From the cell containing the given text, extract its center point as [x, y] coordinate. 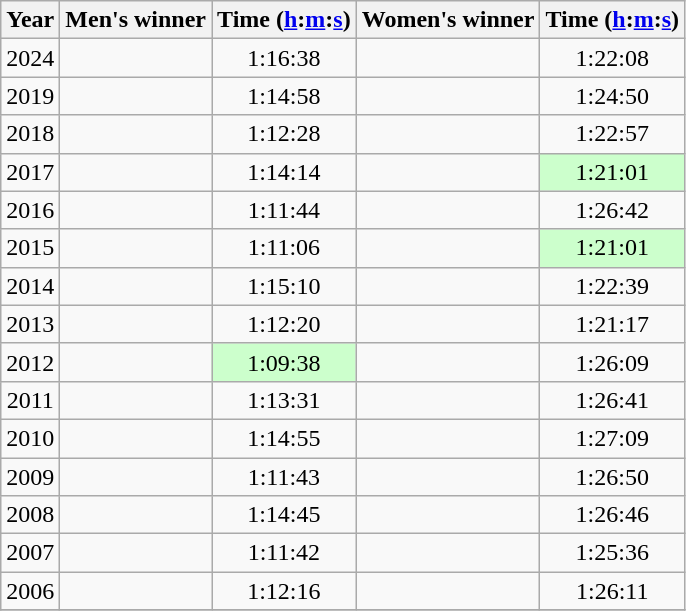
1:16:38 [284, 58]
1:27:09 [612, 438]
1:14:45 [284, 515]
1:11:42 [284, 553]
1:24:50 [612, 96]
1:22:57 [612, 134]
2018 [30, 134]
1:13:31 [284, 400]
2016 [30, 210]
1:25:36 [612, 553]
2019 [30, 96]
1:26:42 [612, 210]
1:26:50 [612, 477]
1:22:39 [612, 286]
1:26:46 [612, 515]
1:26:41 [612, 400]
2009 [30, 477]
1:11:44 [284, 210]
1:14:14 [284, 172]
2017 [30, 172]
1:26:11 [612, 591]
1:14:55 [284, 438]
2013 [30, 324]
2007 [30, 553]
1:11:06 [284, 248]
Men's winner [136, 20]
2008 [30, 515]
Year [30, 20]
1:22:08 [612, 58]
2010 [30, 438]
1:09:38 [284, 362]
1:12:16 [284, 591]
1:14:58 [284, 96]
1:26:09 [612, 362]
2014 [30, 286]
2012 [30, 362]
1:12:28 [284, 134]
Women's winner [448, 20]
2011 [30, 400]
1:11:43 [284, 477]
2024 [30, 58]
2015 [30, 248]
1:12:20 [284, 324]
1:21:17 [612, 324]
1:15:10 [284, 286]
2006 [30, 591]
